Extract the [x, y] coordinate from the center of the cell holding the provided text.  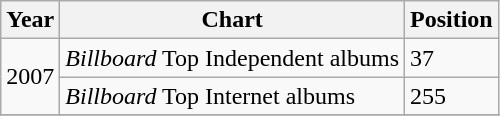
2007 [30, 77]
255 [452, 96]
Billboard Top Independent albums [232, 58]
37 [452, 58]
Year [30, 20]
Billboard Top Internet albums [232, 96]
Chart [232, 20]
Position [452, 20]
